Detect which cell encompasses the target text, then output its (x, y) center coordinate. 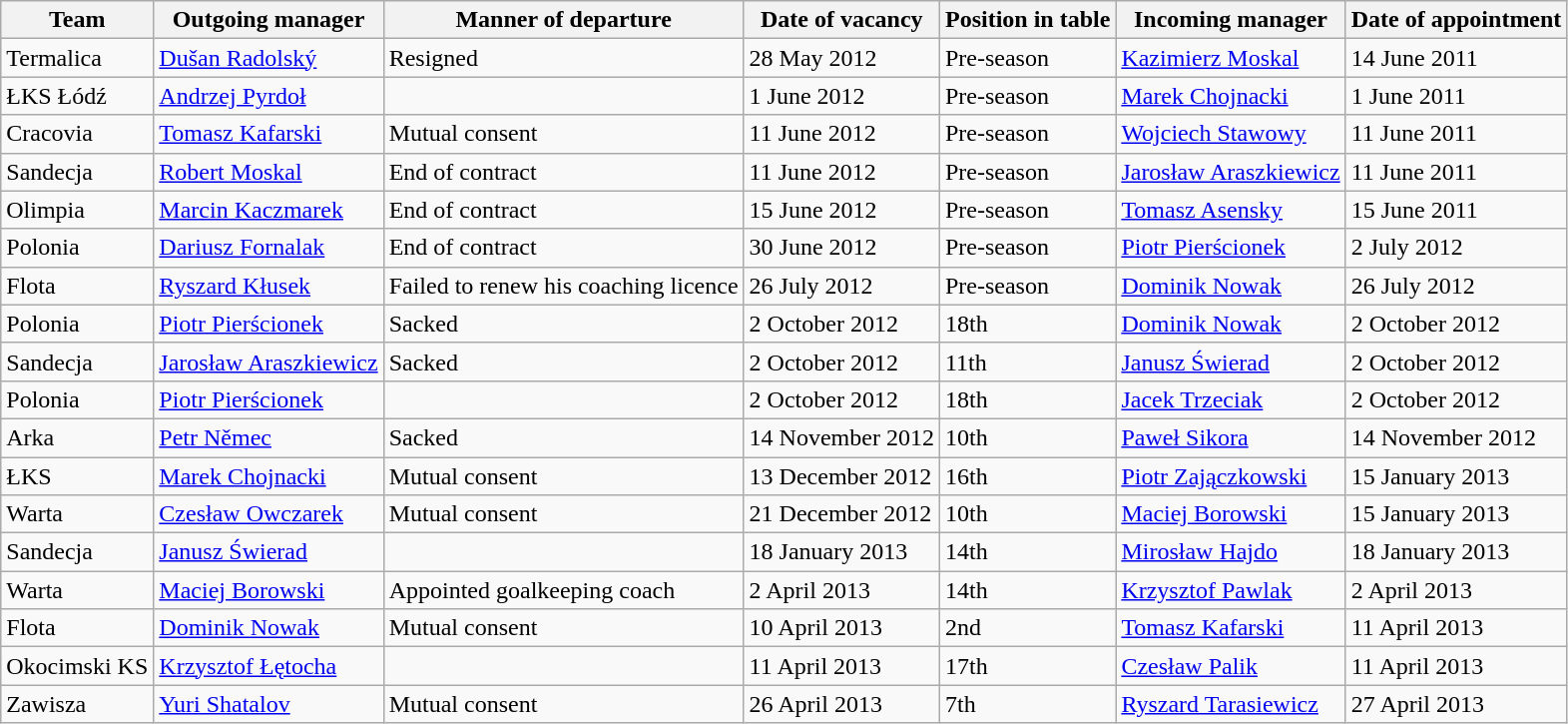
Failed to renew his coaching licence (563, 286)
1 June 2011 (1456, 96)
15 June 2011 (1456, 210)
1 June 2012 (841, 96)
Manner of departure (563, 20)
ŁKS Łódź (78, 96)
Dariusz Fornalak (268, 248)
Olimpia (78, 210)
2nd (1027, 628)
Marcin Kaczmarek (268, 210)
Termalica (78, 58)
2 July 2012 (1456, 248)
Robert Moskal (268, 172)
Ryszard Tarasiewicz (1231, 704)
16th (1027, 476)
Zawisza (78, 704)
Tomasz Asensky (1231, 210)
11th (1027, 362)
Czesław Palik (1231, 666)
15 June 2012 (841, 210)
Okocimski KS (78, 666)
Appointed goalkeeping coach (563, 590)
Team (78, 20)
17th (1027, 666)
Kazimierz Moskal (1231, 58)
Date of vacancy (841, 20)
ŁKS (78, 476)
Jacek Trzeciak (1231, 399)
30 June 2012 (841, 248)
Czesław Owczarek (268, 514)
Resigned (563, 58)
Krzysztof Pawlak (1231, 590)
Outgoing manager (268, 20)
14 June 2011 (1456, 58)
Date of appointment (1456, 20)
Dušan Radolský (268, 58)
Piotr Zajączkowski (1231, 476)
Yuri Shatalov (268, 704)
Andrzej Pyrdoł (268, 96)
Mirosław Hajdo (1231, 552)
10 April 2013 (841, 628)
21 December 2012 (841, 514)
Position in table (1027, 20)
Petr Němec (268, 437)
27 April 2013 (1456, 704)
28 May 2012 (841, 58)
Krzysztof Łętocha (268, 666)
Incoming manager (1231, 20)
Wojciech Stawowy (1231, 134)
13 December 2012 (841, 476)
7th (1027, 704)
26 April 2013 (841, 704)
Paweł Sikora (1231, 437)
Arka (78, 437)
Cracovia (78, 134)
Ryszard Kłusek (268, 286)
